Search for the cell housing the specified text and yield its (x, y) center coordinate. 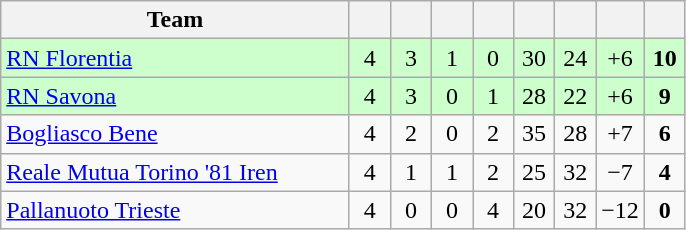
Pallanuoto Trieste (176, 210)
24 (576, 58)
−7 (620, 172)
30 (534, 58)
RN Florentia (176, 58)
Reale Mutua Torino '81 Iren (176, 172)
9 (664, 96)
−12 (620, 210)
+7 (620, 134)
6 (664, 134)
25 (534, 172)
10 (664, 58)
20 (534, 210)
22 (576, 96)
Team (176, 20)
35 (534, 134)
RN Savona (176, 96)
Bogliasco Bene (176, 134)
